Provide the [X, Y] coordinate of the cell's center where the given text is located.  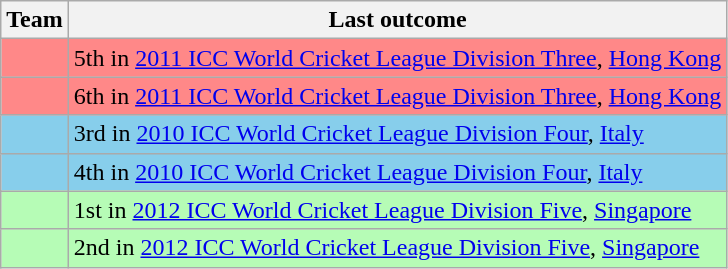
2nd in 2012 ICC World Cricket League Division Five, Singapore [398, 248]
Last outcome [398, 20]
Team [35, 20]
3rd in 2010 ICC World Cricket League Division Four, Italy [398, 134]
5th in 2011 ICC World Cricket League Division Three, Hong Kong [398, 58]
4th in 2010 ICC World Cricket League Division Four, Italy [398, 172]
6th in 2011 ICC World Cricket League Division Three, Hong Kong [398, 96]
1st in 2012 ICC World Cricket League Division Five, Singapore [398, 210]
